Return the [X, Y] coordinate for the center point of the cell that contains the specified text.  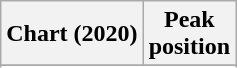
Chart (2020) [72, 34]
Peakposition [189, 34]
